Return [x, y] of the center of cell containing provided text 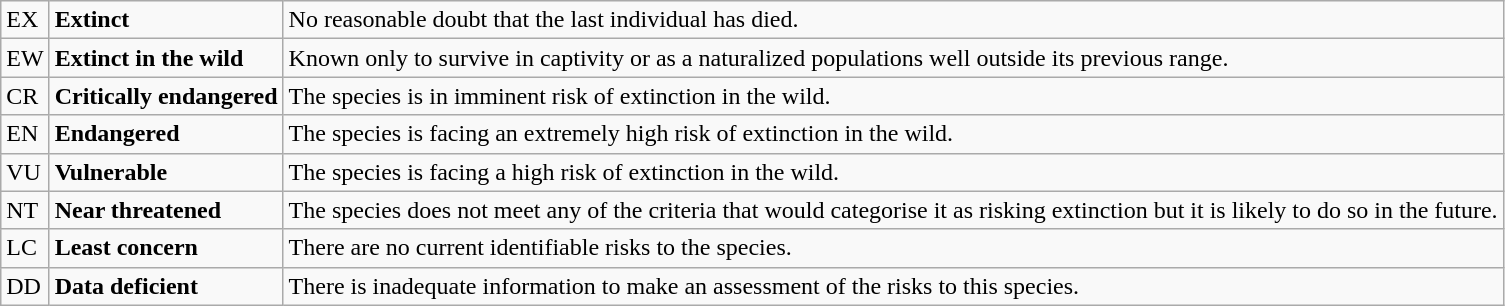
The species does not meet any of the criteria that would categorise it as risking extinction but it is likely to do so in the future. [893, 210]
Least concern [166, 248]
CR [25, 96]
DD [25, 286]
The species is facing an extremely high risk of extinction in the wild. [893, 134]
No reasonable doubt that the last individual has died. [893, 20]
There is inadequate information to make an assessment of the risks to this species. [893, 286]
Extinct [166, 20]
Known only to survive in captivity or as a naturalized populations well outside its previous range. [893, 58]
The species is in imminent risk of extinction in the wild. [893, 96]
Endangered [166, 134]
Data deficient [166, 286]
There are no current identifiable risks to the species. [893, 248]
EW [25, 58]
Extinct in the wild [166, 58]
VU [25, 172]
NT [25, 210]
Vulnerable [166, 172]
Near threatened [166, 210]
LC [25, 248]
The species is facing a high risk of extinction in the wild. [893, 172]
Critically endangered [166, 96]
EN [25, 134]
EX [25, 20]
